Pinpoint the cell where the given text exists, returning its (x, y) midpoint coordinate. 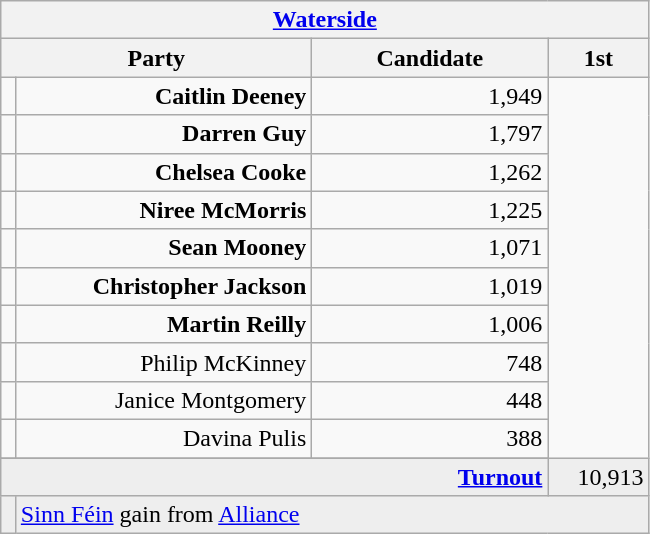
1,949 (430, 96)
Christopher Jackson (163, 286)
Niree McMorris (163, 210)
Chelsea Cooke (163, 172)
1,262 (430, 172)
Martin Reilly (163, 324)
Caitlin Deeney (163, 96)
1,797 (430, 134)
Sean Mooney (163, 248)
Waterside (325, 20)
748 (430, 362)
1,019 (430, 286)
Party (156, 58)
1st (598, 58)
1,071 (430, 248)
Philip McKinney (163, 362)
1,225 (430, 210)
10,913 (598, 477)
448 (430, 400)
1,006 (430, 324)
Candidate (430, 58)
Davina Pulis (163, 438)
Sinn Féin gain from Alliance (332, 515)
Darren Guy (163, 134)
Turnout (274, 477)
Janice Montgomery (163, 400)
388 (430, 438)
